Return the (x, y) coordinate for the center point of the cell that contains the specified text.  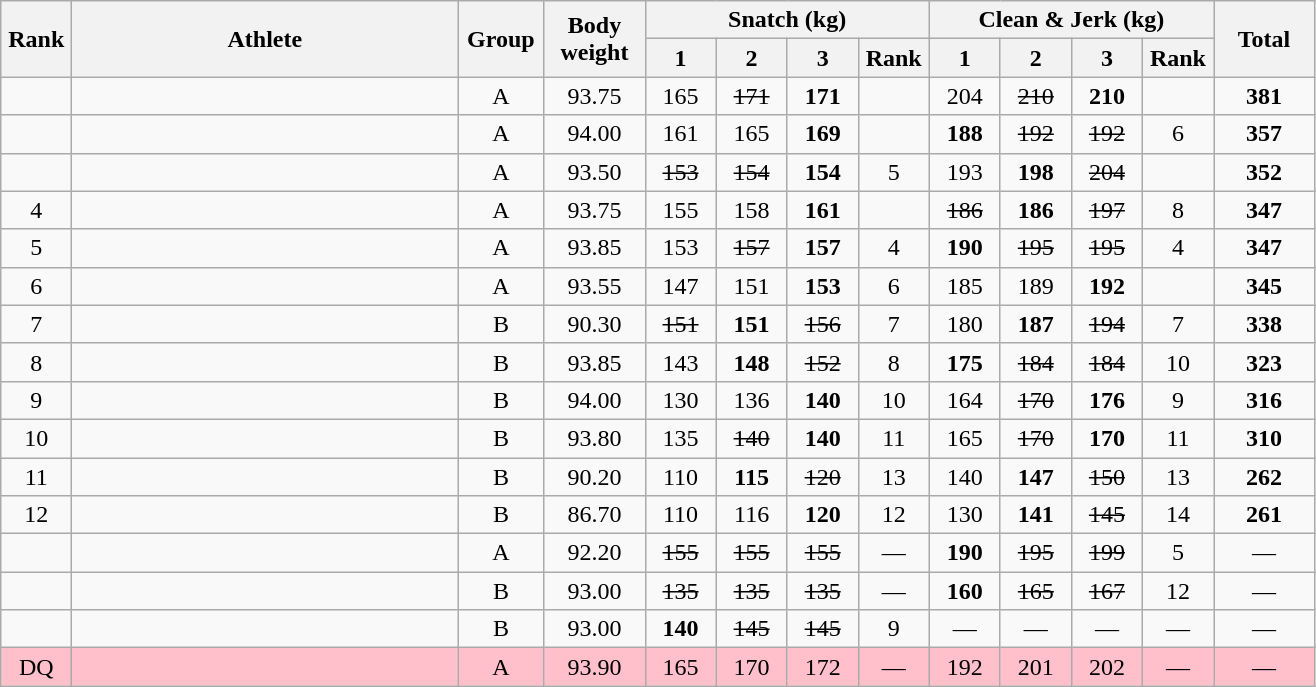
193 (964, 172)
115 (752, 477)
316 (1264, 400)
175 (964, 362)
310 (1264, 438)
92.20 (594, 553)
187 (1036, 324)
198 (1036, 172)
338 (1264, 324)
185 (964, 286)
189 (1036, 286)
90.30 (594, 324)
261 (1264, 515)
86.70 (594, 515)
345 (1264, 286)
90.20 (594, 477)
158 (752, 210)
167 (1106, 591)
352 (1264, 172)
93.90 (594, 667)
116 (752, 515)
93.50 (594, 172)
141 (1036, 515)
199 (1106, 553)
202 (1106, 667)
164 (964, 400)
Snatch (kg) (787, 20)
Athlete (265, 39)
136 (752, 400)
93.55 (594, 286)
148 (752, 362)
172 (822, 667)
169 (822, 134)
93.80 (594, 438)
381 (1264, 96)
Total (1264, 39)
357 (1264, 134)
Clean & Jerk (kg) (1071, 20)
194 (1106, 324)
180 (964, 324)
262 (1264, 477)
DQ (36, 667)
152 (822, 362)
323 (1264, 362)
197 (1106, 210)
176 (1106, 400)
188 (964, 134)
201 (1036, 667)
143 (680, 362)
156 (822, 324)
Body weight (594, 39)
Group (501, 39)
14 (1178, 515)
150 (1106, 477)
160 (964, 591)
